Locate the cell with the specified text and output its [x, y] center coordinate. 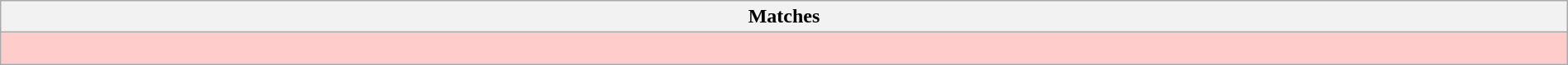
Matches [784, 17]
